Find where the given text appears and provide that cell's center as [x, y] coordinate. 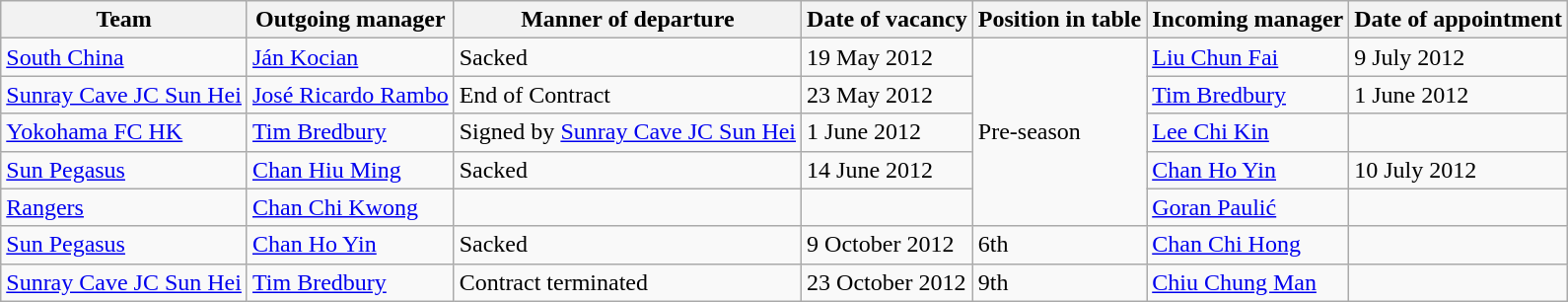
Yokohama FC HK [124, 132]
19 May 2012 [888, 57]
Outgoing manager [350, 20]
6th [1059, 245]
Chiu Chung Man [1248, 282]
Chan Chi Kwong [350, 207]
Manner of departure [627, 20]
23 October 2012 [888, 282]
Chan Hiu Ming [350, 170]
14 June 2012 [888, 170]
Incoming manager [1248, 20]
Date of vacancy [888, 20]
Pre-season [1059, 132]
Chan Chi Hong [1248, 245]
Position in table [1059, 20]
Rangers [124, 207]
Date of appointment [1459, 20]
9 October 2012 [888, 245]
Goran Paulić [1248, 207]
Liu Chun Fai [1248, 57]
9th [1059, 282]
José Ricardo Rambo [350, 95]
South China [124, 57]
Signed by Sunray Cave JC Sun Hei [627, 132]
Team [124, 20]
End of Contract [627, 95]
10 July 2012 [1459, 170]
Contract terminated [627, 282]
Lee Chi Kin [1248, 132]
23 May 2012 [888, 95]
9 July 2012 [1459, 57]
Ján Kocian [350, 57]
